Return [x, y] of the center of cell containing provided text 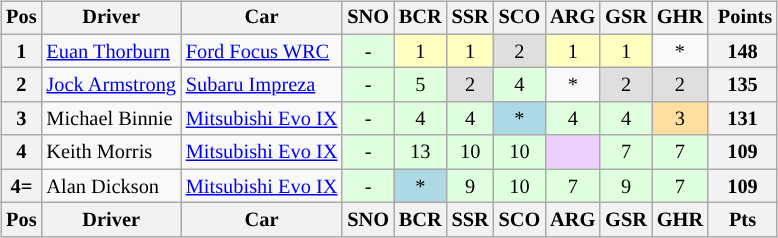
Points [742, 18]
Pts [742, 220]
Alan Dickson [110, 186]
13 [420, 152]
148 [742, 51]
Ford Focus WRC [262, 51]
5 [420, 85]
Keith Morris [110, 152]
Michael Binnie [110, 119]
131 [742, 119]
Euan Thorburn [110, 51]
Jock Armstrong [110, 85]
Subaru Impreza [262, 85]
135 [742, 85]
4= [21, 186]
